Detect which cell encompasses the target text, then output its [x, y] center coordinate. 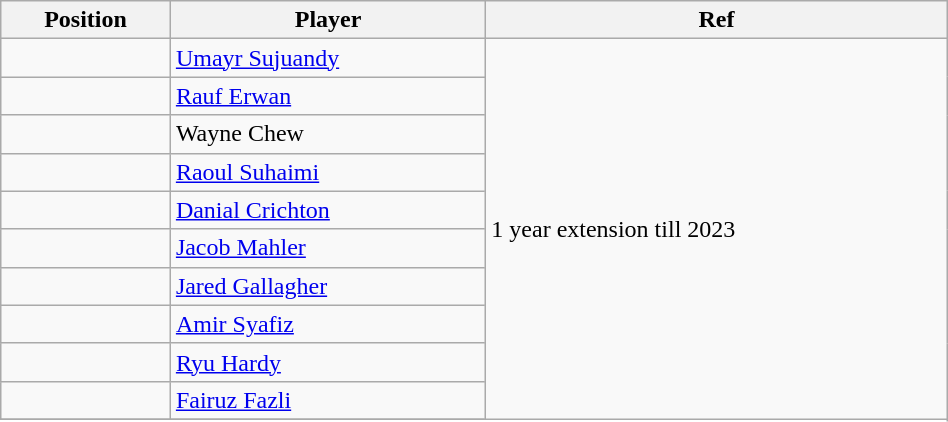
Player [328, 20]
Raoul Suhaimi [328, 172]
Amir Syafiz [328, 324]
Ryu Hardy [328, 362]
Fairuz Fazli [328, 400]
Rauf Erwan [328, 96]
Umayr Sujuandy [328, 58]
Jared Gallagher [328, 286]
Danial Crichton [328, 210]
Position [86, 20]
Wayne Chew [328, 134]
Jacob Mahler [328, 248]
Ref [716, 20]
1 year extension till 2023 [716, 230]
